Search for the cell housing the specified text and yield its [X, Y] center coordinate. 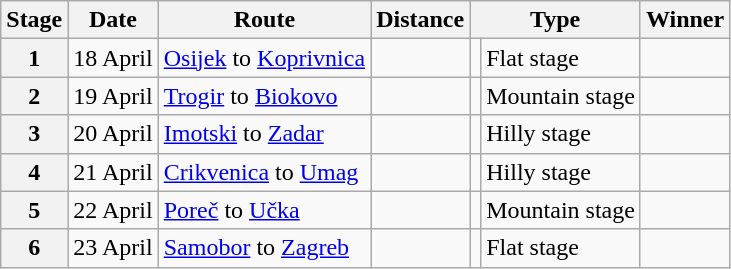
6 [34, 248]
Crikvenica to Umag [264, 172]
4 [34, 172]
Osijek to Koprivnica [264, 58]
Samobor to Zagreb [264, 248]
Imotski to Zadar [264, 134]
Trogir to Biokovo [264, 96]
Stage [34, 20]
1 [34, 58]
20 April [113, 134]
5 [34, 210]
Type [556, 20]
Route [264, 20]
3 [34, 134]
Poreč to Učka [264, 210]
Distance [420, 20]
18 April [113, 58]
23 April [113, 248]
22 April [113, 210]
2 [34, 96]
Winner [684, 20]
21 April [113, 172]
19 April [113, 96]
Date [113, 20]
